Provide the [X, Y] coordinate of the cell's center where the given text is located.  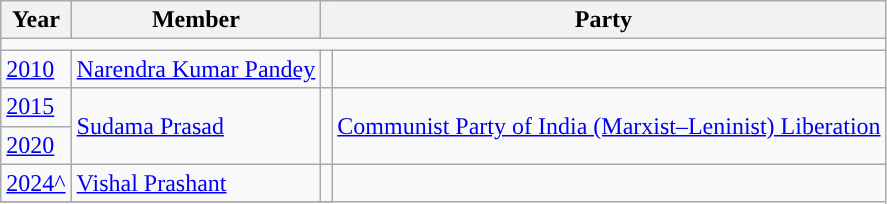
Party [604, 20]
2010 [36, 69]
Communist Party of India (Marxist–Leninist) Liberation [609, 126]
Vishal Prashant [196, 183]
2015 [36, 107]
Member [196, 20]
2024^ [36, 183]
Narendra Kumar Pandey [196, 69]
Year [36, 20]
Sudama Prasad [196, 126]
2020 [36, 145]
